From the cell containing the given text, extract its center point as [x, y] coordinate. 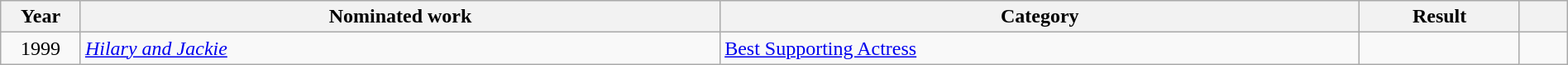
Hilary and Jackie [400, 48]
1999 [41, 48]
Nominated work [400, 17]
Year [41, 17]
Category [1040, 17]
Best Supporting Actress [1040, 48]
Result [1439, 17]
